For the text-containing cell, return its midpoint in [X, Y] coordinate format. 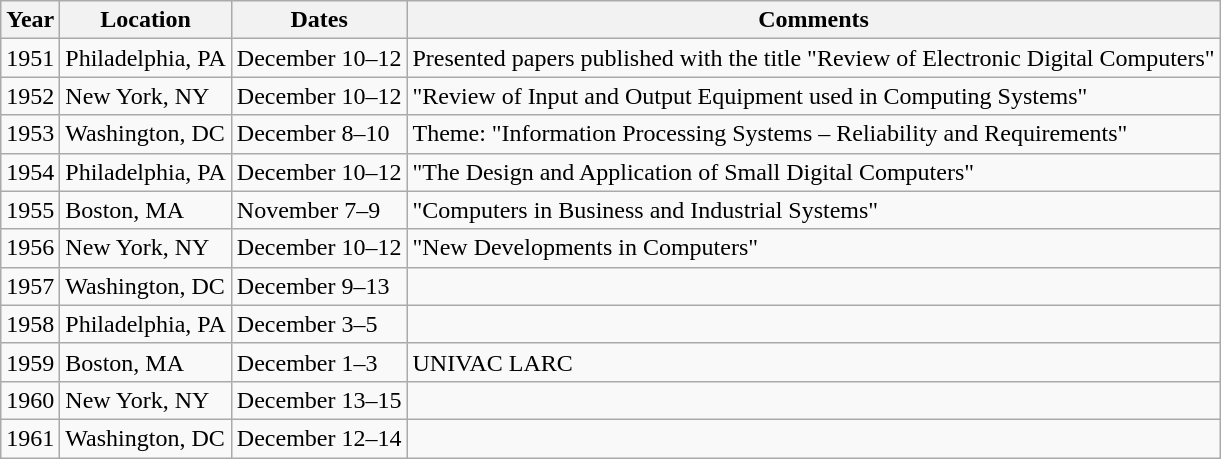
Dates [319, 20]
December 12–14 [319, 438]
UNIVAC LARC [814, 362]
1956 [30, 248]
1958 [30, 324]
December 3–5 [319, 324]
1960 [30, 400]
1953 [30, 134]
December 9–13 [319, 286]
Comments [814, 20]
"Computers in Business and Industrial Systems" [814, 210]
"The Design and Application of Small Digital Computers" [814, 172]
1955 [30, 210]
1954 [30, 172]
December 13–15 [319, 400]
1951 [30, 58]
1959 [30, 362]
November 7–9 [319, 210]
1952 [30, 96]
Presented papers published with the title "Review of Electronic Digital Computers" [814, 58]
Location [146, 20]
1957 [30, 286]
Theme: "Information Processing Systems – Reliability and Requirements" [814, 134]
December 1–3 [319, 362]
Year [30, 20]
"New Developments in Computers" [814, 248]
December 8–10 [319, 134]
"Review of Input and Output Equipment used in Computing Systems" [814, 96]
1961 [30, 438]
